Pinpoint the cell where the given text exists, returning its (x, y) midpoint coordinate. 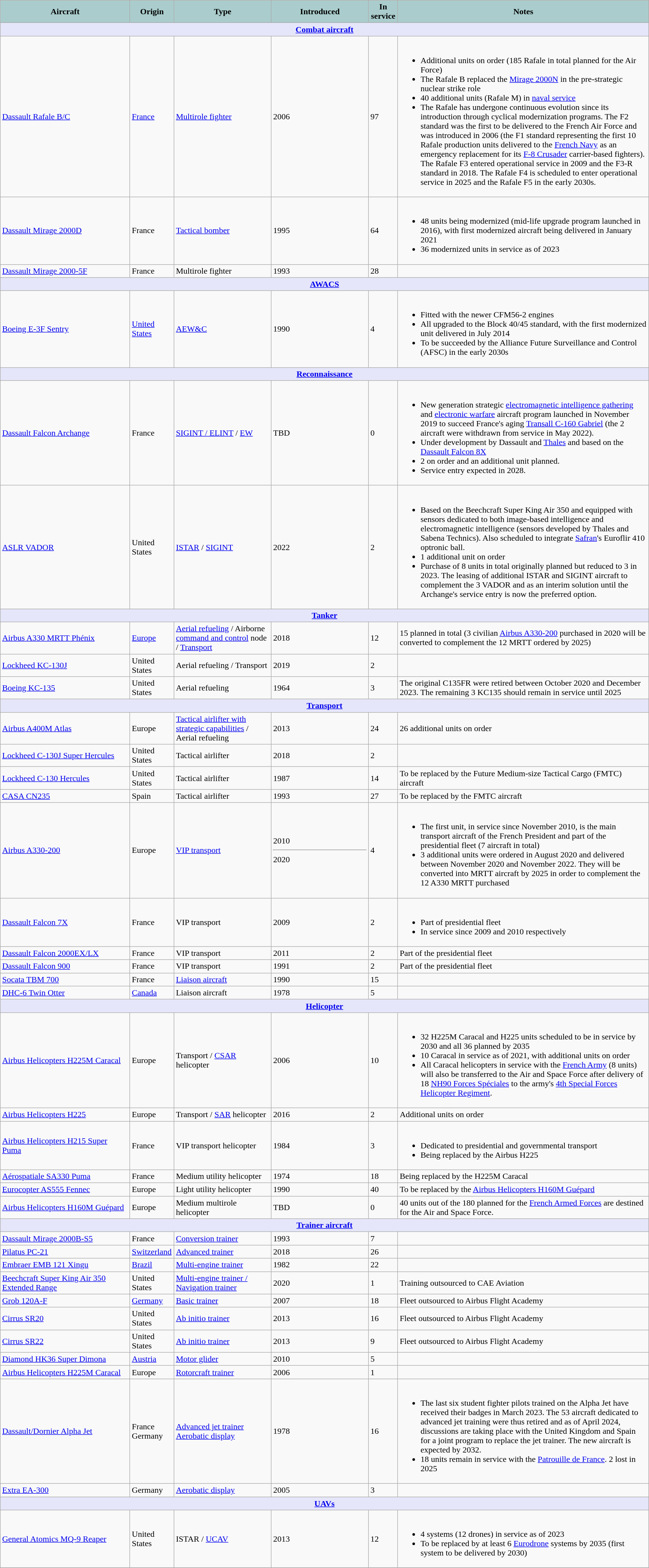
Brazil (152, 1265)
Transport (324, 706)
Multi-engine trainer / Navigation trainer (223, 1283)
Pilatus PC-21 (65, 1252)
DHC-6 Twin Otter (65, 993)
Airbus Helicopters H160M Guépard (65, 1208)
VIP transport helicopter (223, 1145)
26 additional units on order (523, 728)
Tactical airlifter with strategic capabilities / Aerial refueling (223, 728)
97 (383, 117)
AEW&C (223, 329)
Diamond HK36 Super Dimona (65, 1359)
CASA CN235 (65, 796)
Rotorcraft trainer (223, 1372)
40 (383, 1190)
The original C135FR were retired between October 2020 and December 2023. The remaining 3 KC135 should remain in service until 2025 (523, 688)
Dedicated to presidential and governmental transportBeing replaced by the Airbus H225 (523, 1145)
Medium utility helicopter (223, 1176)
ISTAR / SIGINT (223, 547)
Aircraft (65, 12)
Motor glider (223, 1359)
Aerobatic display (223, 1490)
Cirrus SR22 (65, 1341)
Airbus A330 MRTT Phénix (65, 638)
Multi-engine trainer (223, 1265)
Conversion trainer (223, 1239)
2011 (320, 953)
Canada (152, 993)
Additional units on order (523, 1114)
Tactical bomber (223, 231)
1995 (320, 231)
7 (383, 1239)
Part of presidential fleetIn service since 2009 and 2010 respectively (523, 922)
Combat aircraft (324, 29)
Advanced trainer (223, 1252)
Dassault Mirage 2000B-S5 (65, 1239)
Notes (523, 12)
14 (383, 778)
Austria (152, 1359)
2016 (320, 1114)
Dassault/Dornier Alpha Jet (65, 1431)
2019 (320, 665)
Lockheed KC-130J (65, 665)
Airbus A400M Atlas (65, 728)
1982 (320, 1265)
Aerial refueling / Transport (223, 665)
Dassault Mirage 2000D (65, 231)
Introduced (320, 12)
To be replaced by the Future Medium-size Tactical Cargo (FMTC) aircraft (523, 778)
24 (383, 728)
15 (383, 979)
1984 (320, 1145)
AWACS (324, 284)
1991 (320, 966)
2020 (320, 1283)
20102020 (320, 850)
2022 (320, 547)
26 (383, 1252)
28 (383, 271)
10 (383, 1060)
Dassault Falcon 7X (65, 922)
General Atomics MQ-9 Reaper (65, 1539)
Extra EA-300 (65, 1490)
9 (383, 1341)
ISTAR / UCAV (223, 1539)
Medium multirole helicopter (223, 1208)
27 (383, 796)
In service (383, 12)
Reconnaissance (324, 374)
Airbus Helicopters H225 (65, 1114)
Light utility helicopter (223, 1190)
Helicopter (324, 1006)
Tanker (324, 615)
Embraer EMB 121 Xingu (65, 1265)
Switzerland (152, 1252)
Socata TBM 700 (65, 979)
Transport / CSAR helicopter (223, 1060)
Origin (152, 12)
4 systems (12 drones) in service as of 2023To be replaced by at least 6 Eurodrone systems by 2035 (first system to be delivered by 2030) (523, 1539)
Dassault Falcon Archange (65, 433)
Type (223, 12)
FranceGermany (152, 1431)
1987 (320, 778)
Airbus A330-200 (65, 850)
15 planned in total (3 civilian Airbus A330-200 purchased in 2020 will be converted to complement the 12 MRTT ordered by 2025) (523, 638)
Dassault Falcon 2000EX/LX (65, 953)
Dassault Falcon 900 (65, 966)
Aerial refueling / Airborne command and control node / Transport (223, 638)
Cirrus SR20 (65, 1319)
2010 (320, 1359)
1964 (320, 688)
40 units out of the 180 planned for the French Armed Forces are destined for the Air and Space Force. (523, 1208)
Advanced jet trainerAerobatic display (223, 1431)
Aerial refueling (223, 688)
64 (383, 231)
Lockheed C-130 Hercules (65, 778)
Being replaced by the H225M Caracal (523, 1176)
Airbus Helicopters H215 Super Puma (65, 1145)
Boeing KC-135 (65, 688)
ASLR VADOR (65, 547)
To be replaced by the FMTC aircraft (523, 796)
Dassault Mirage 2000-5F (65, 271)
Trainer aircraft (324, 1225)
To be replaced by the Airbus Helicopters H160M Guépard (523, 1190)
1974 (320, 1176)
Transport / SAR helicopter (223, 1114)
UAVs (324, 1503)
Lockheed C-130J Super Hercules (65, 755)
2009 (320, 922)
Beechcraft Super King Air 350 Extended Range (65, 1283)
Grob 120A-F (65, 1301)
Eurocopter AS555 Fennec (65, 1190)
Spain (152, 796)
2007 (320, 1301)
22 (383, 1265)
Aérospatiale SA330 Puma (65, 1176)
SIGINT / ELINT / EW (223, 433)
Training outsourced to CAE Aviation (523, 1283)
2005 (320, 1490)
Boeing E-3F Sentry (65, 329)
Basic trainer (223, 1301)
Dassault Rafale B/C (65, 117)
